Search for the cell housing the specified text and yield its [x, y] center coordinate. 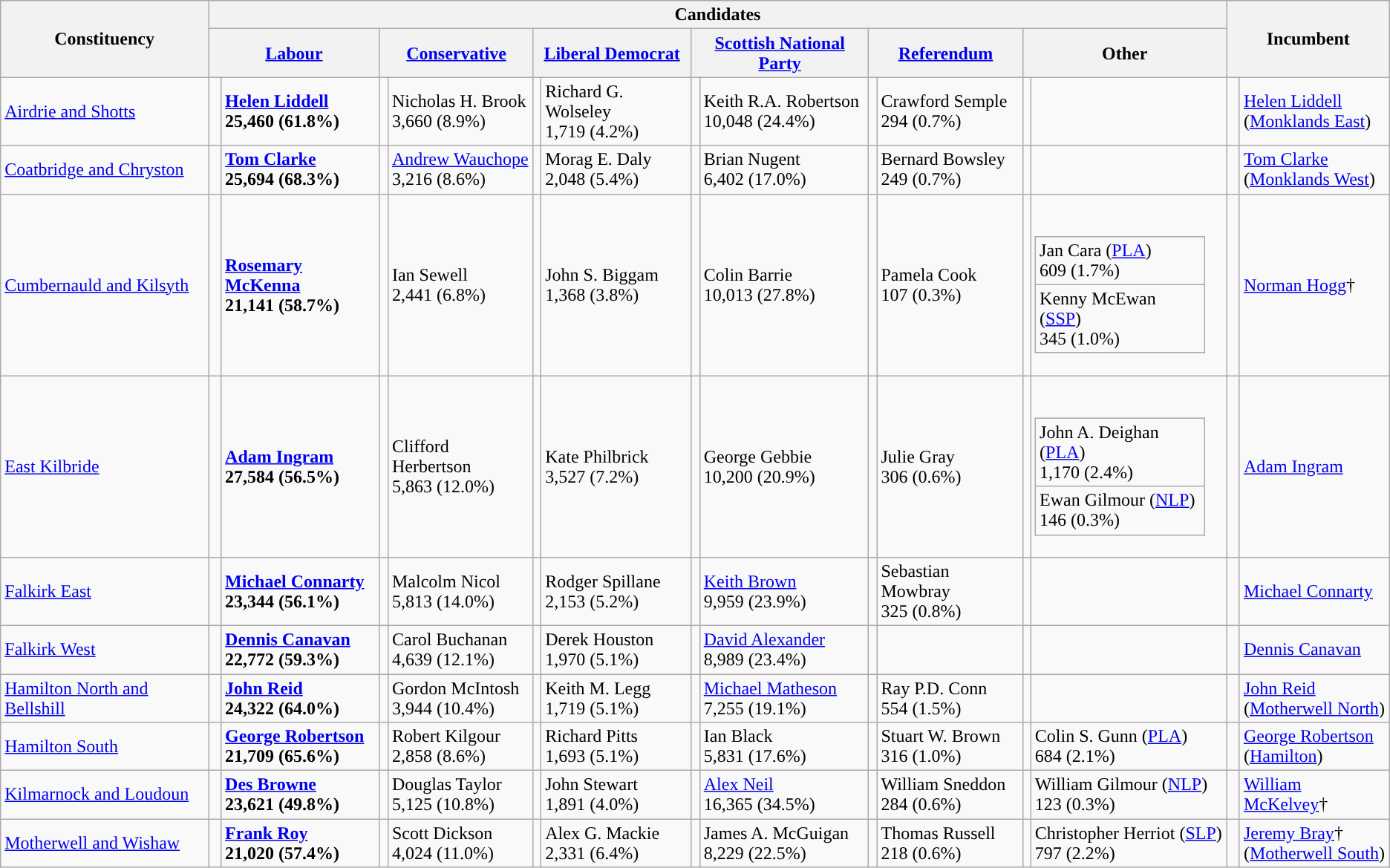
Adam Ingram27,584 (56.5%) [301, 466]
Jan Cara (PLA)609 (1.7%) Kenny McEwan (SSP)345 (1.0%) [1129, 285]
Referendum [946, 53]
Kate Philbrick3,527 (7.2%) [616, 466]
George Robertson21,709 (65.6%) [301, 747]
John Reid(Motherwell North) [1314, 698]
John Reid24,322 (64.0%) [301, 698]
Crawford Semple294 (0.7%) [950, 111]
Carol Buchanan4,639 (12.1%) [460, 649]
Ian Black5,831 (17.6%) [784, 747]
Brian Nugent6,402 (17.0%) [784, 169]
Incumbent [1308, 39]
Kilmarnock and Loudoun [105, 794]
Richard Pitts1,693 (5.1%) [616, 747]
Tom Clarke25,694 (68.3%) [301, 169]
Thomas Russell218 (0.6%) [950, 843]
Malcolm Nicol5,813 (14.0%) [460, 591]
Conservative [456, 53]
Hamilton North and Bellshill [105, 698]
James A. McGuigan8,229 (22.5%) [784, 843]
Richard G. Wolseley1,719 (4.2%) [616, 111]
Derek Houston1,970 (5.1%) [616, 649]
Colin S. Gunn (PLA)684 (2.1%) [1129, 747]
Robert Kilgour2,858 (8.6%) [460, 747]
William Gilmour (NLP)123 (0.3%) [1129, 794]
John A. Deighan (PLA)1,170 (2.4%) Ewan Gilmour (NLP)146 (0.3%) [1129, 466]
Jan Cara (PLA)609 (1.7%) [1120, 260]
Coatbridge and Chryston [105, 169]
Helen Liddell25,460 (61.8%) [301, 111]
Labour [294, 53]
Morag E. Daly2,048 (5.4%) [616, 169]
Gordon McIntosh3,944 (10.4%) [460, 698]
Kenny McEwan (SSP)345 (1.0%) [1120, 319]
George Gebbie10,200 (20.9%) [784, 466]
Des Browne23,621 (49.8%) [301, 794]
David Alexander8,989 (23.4%) [784, 649]
Jeremy Bray†(Motherwell South) [1314, 843]
Christopher Herriot (SLP)797 (2.2%) [1129, 843]
Falkirk East [105, 591]
Adam Ingram [1314, 466]
Motherwell and Wishaw [105, 843]
Colin Barrie10,013 (27.8%) [784, 285]
Scottish National Party [780, 53]
George Robertson(Hamilton) [1314, 747]
Candidates [718, 15]
Sebastian Mowbray325 (0.8%) [950, 591]
Keith R.A. Robertson10,048 (24.4%) [784, 111]
Nicholas H. Brook3,660 (8.9%) [460, 111]
John Stewart1,891 (4.0%) [616, 794]
Airdrie and Shotts [105, 111]
Tom Clarke(Monklands West) [1314, 169]
Frank Roy21,020 (57.4%) [301, 843]
Julie Gray306 (0.6%) [950, 466]
Ian Sewell2,441 (6.8%) [460, 285]
Ray P.D. Conn554 (1.5%) [950, 698]
Keith M. Legg1,719 (5.1%) [616, 698]
Bernard Bowsley249 (0.7%) [950, 169]
John A. Deighan (PLA)1,170 (2.4%) [1120, 452]
Cumbernauld and Kilsyth [105, 285]
Hamilton South [105, 747]
Norman Hogg† [1314, 285]
Alex G. Mackie2,331 (6.4%) [616, 843]
Other [1124, 53]
Falkirk West [105, 649]
Michael Matheson7,255 (19.1%) [784, 698]
William McKelvey† [1314, 794]
Dennis Canavan22,772 (59.3%) [301, 649]
Dennis Canavan [1314, 649]
Douglas Taylor5,125 (10.8%) [460, 794]
Stuart W. Brown316 (1.0%) [950, 747]
Clifford Herbertson5,863 (12.0%) [460, 466]
Michael Connarty [1314, 591]
Liberal Democrat [612, 53]
Rosemary McKenna21,141 (58.7%) [301, 285]
John S. Biggam1,368 (3.8%) [616, 285]
Michael Connarty23,344 (56.1%) [301, 591]
William Sneddon284 (0.6%) [950, 794]
Constituency [105, 39]
Keith Brown9,959 (23.9%) [784, 591]
Ewan Gilmour (NLP)146 (0.3%) [1120, 511]
Alex Neil16,365 (34.5%) [784, 794]
Helen Liddell(Monklands East) [1314, 111]
Andrew Wauchope3,216 (8.6%) [460, 169]
Pamela Cook107 (0.3%) [950, 285]
Rodger Spillane2,153 (5.2%) [616, 591]
Scott Dickson4,024 (11.0%) [460, 843]
East Kilbride [105, 466]
